Find where the given text appears and provide that cell's center as [x, y] coordinate. 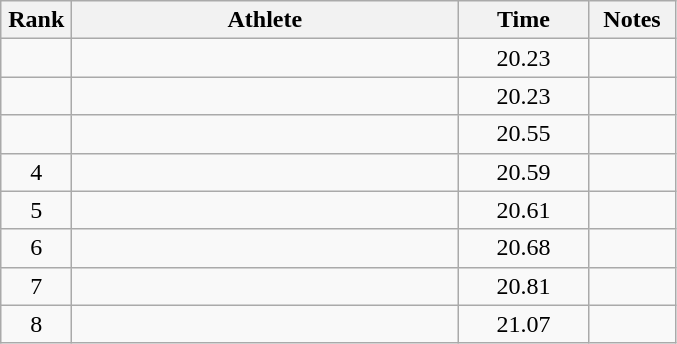
Time [524, 20]
20.68 [524, 248]
4 [36, 172]
Notes [632, 20]
Rank [36, 20]
20.61 [524, 210]
20.55 [524, 134]
6 [36, 248]
21.07 [524, 324]
20.59 [524, 172]
Athlete [265, 20]
5 [36, 210]
8 [36, 324]
20.81 [524, 286]
7 [36, 286]
